Scan for the cell matching the given text and deliver its [X, Y] coordinate at center. 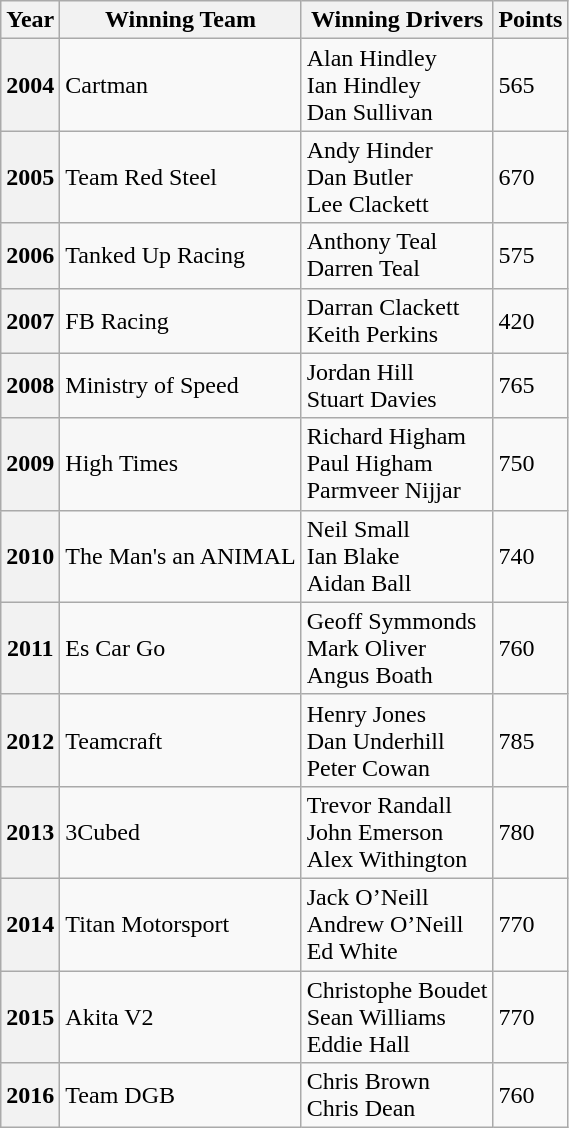
Andy HinderDan ButlerLee Clackett [397, 177]
Anthony TealDarren Teal [397, 256]
Akita V2 [180, 1016]
Winning Team [180, 20]
Alan HindleyIan HindleyDan Sullivan [397, 85]
Team Red Steel [180, 177]
2014 [30, 924]
Geoff SymmondsMark OliverAngus Boath [397, 648]
2007 [30, 320]
Tanked Up Racing [180, 256]
2006 [30, 256]
High Times [180, 464]
Darran ClackettKeith Perkins [397, 320]
FB Racing [180, 320]
2016 [30, 1096]
565 [530, 85]
Jordan HillStuart Davies [397, 386]
The Man's an ANIMAL [180, 556]
575 [530, 256]
2015 [30, 1016]
Ministry of Speed [180, 386]
Winning Drivers [397, 20]
2009 [30, 464]
Es Car Go [180, 648]
420 [530, 320]
Christophe BoudetSean WilliamsEddie Hall [397, 1016]
Richard HighamPaul HighamParmveer Nijjar [397, 464]
Titan Motorsport [180, 924]
2012 [30, 740]
2004 [30, 85]
Teamcraft [180, 740]
Cartman [180, 85]
Year [30, 20]
Chris BrownChris Dean [397, 1096]
2013 [30, 832]
670 [530, 177]
2011 [30, 648]
785 [530, 740]
Points [530, 20]
2008 [30, 386]
740 [530, 556]
Neil SmallIan BlakeAidan Ball [397, 556]
Team DGB [180, 1096]
750 [530, 464]
2010 [30, 556]
Trevor RandallJohn EmersonAlex Withington [397, 832]
780 [530, 832]
Henry JonesDan UnderhillPeter Cowan [397, 740]
3Cubed [180, 832]
765 [530, 386]
Jack O’NeillAndrew O’NeillEd White [397, 924]
2005 [30, 177]
